Find where the given text appears and provide that cell's center as [x, y] coordinate. 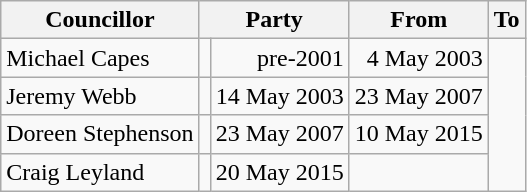
From [418, 20]
10 May 2015 [418, 134]
20 May 2015 [280, 172]
Michael Capes [100, 58]
Party [274, 20]
Doreen Stephenson [100, 134]
4 May 2003 [418, 58]
14 May 2003 [280, 96]
pre-2001 [280, 58]
Craig Leyland [100, 172]
Jeremy Webb [100, 96]
To [506, 20]
Councillor [100, 20]
